From the cell containing the given text, extract its center point as [X, Y] coordinate. 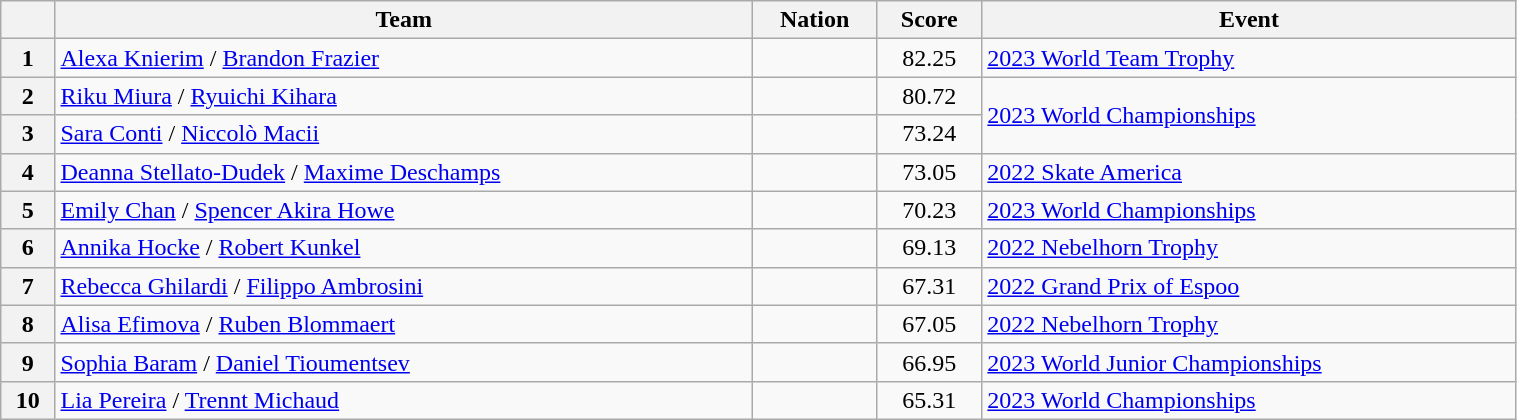
Lia Pereira / Trennt Michaud [404, 400]
82.25 [930, 58]
70.23 [930, 210]
Sophia Baram / Daniel Tioumentsev [404, 362]
8 [28, 324]
Alexa Knierim / Brandon Frazier [404, 58]
67.05 [930, 324]
Alisa Efimova / Ruben Blommaert [404, 324]
Score [930, 20]
2022 Grand Prix of Espoo [1249, 286]
2022 Skate America [1249, 172]
69.13 [930, 248]
9 [28, 362]
Sara Conti / Niccolò Macii [404, 134]
Team [404, 20]
73.24 [930, 134]
Annika Hocke / Robert Kunkel [404, 248]
2023 World Junior Championships [1249, 362]
7 [28, 286]
Event [1249, 20]
67.31 [930, 286]
4 [28, 172]
10 [28, 400]
2023 World Team Trophy [1249, 58]
2 [28, 96]
3 [28, 134]
Riku Miura / Ryuichi Kihara [404, 96]
73.05 [930, 172]
Emily Chan / Spencer Akira Howe [404, 210]
5 [28, 210]
1 [28, 58]
80.72 [930, 96]
66.95 [930, 362]
65.31 [930, 400]
Nation [814, 20]
Deanna Stellato-Dudek / Maxime Deschamps [404, 172]
Rebecca Ghilardi / Filippo Ambrosini [404, 286]
6 [28, 248]
